Return (x, y) of the center of cell containing provided text 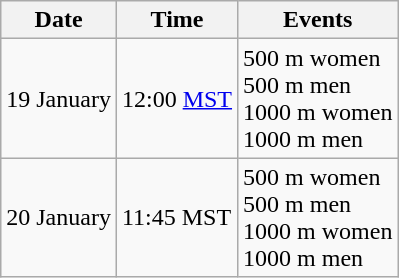
Time (176, 20)
12:00 MST (176, 98)
Date (59, 20)
19 January (59, 98)
Events (318, 20)
11:45 MST (176, 218)
20 January (59, 218)
